Output the (X, Y) coordinate of the center of the cell containing the given text.  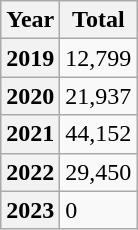
Total (98, 20)
2020 (30, 96)
44,152 (98, 134)
29,450 (98, 172)
2023 (30, 210)
2021 (30, 134)
2019 (30, 58)
21,937 (98, 96)
0 (98, 210)
2022 (30, 172)
12,799 (98, 58)
Year (30, 20)
